Identify which cell holds the provided text, then report its [X, Y] central coordinate. 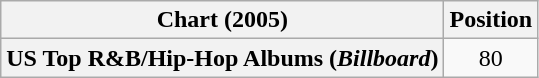
80 [491, 58]
Position [491, 20]
Chart (2005) [222, 20]
US Top R&B/Hip-Hop Albums (Billboard) [222, 58]
